Output the (x, y) coordinate of the center of the cell containing the given text.  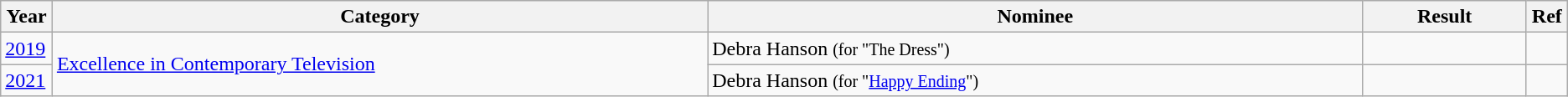
Year (27, 17)
Ref (1546, 17)
Excellence in Contemporary Television (379, 64)
Nominee (1035, 17)
Debra Hanson (for "The Dress") (1035, 48)
Debra Hanson (for "Happy Ending") (1035, 80)
2021 (27, 80)
2019 (27, 48)
Result (1445, 17)
Category (379, 17)
